Return [X, Y] of the center of cell containing provided text 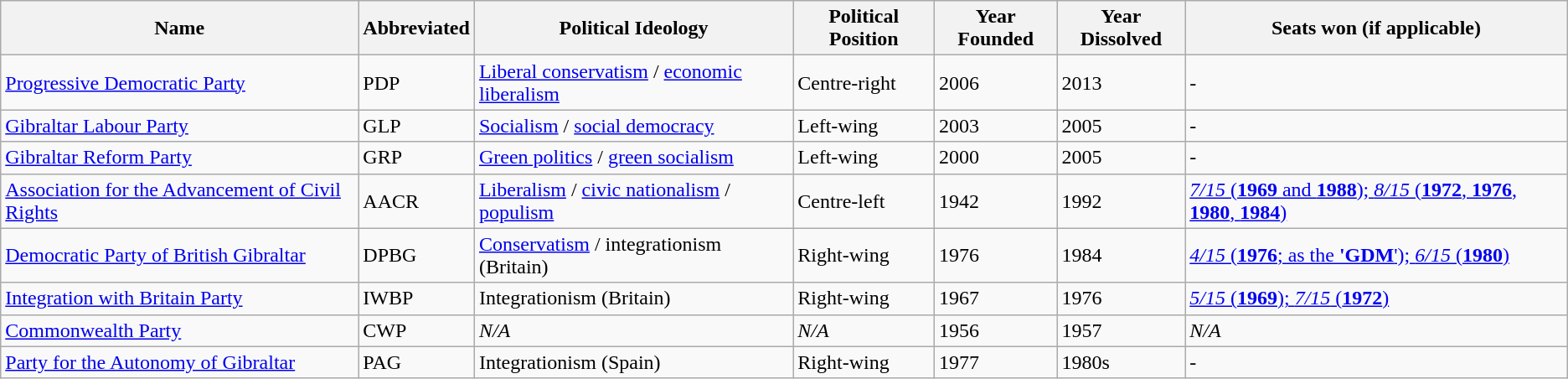
PAG [417, 362]
IWBP [417, 299]
Political Position [864, 29]
1980s [1121, 362]
2000 [996, 158]
Year Dissolved [1121, 29]
5/15 (1969); 7/15 (1972) [1376, 299]
GRP [417, 158]
GLP [417, 126]
Liberalism / civic nationalism / populism [633, 201]
1977 [996, 362]
Seats won (if applicable) [1376, 29]
1956 [996, 330]
Gibraltar Reform Party [179, 158]
Year Founded [996, 29]
1942 [996, 201]
DPBG [417, 255]
Democratic Party of British Gibraltar [179, 255]
Political Ideology [633, 29]
Centre-right [864, 82]
Gibraltar Labour Party [179, 126]
Name [179, 29]
Green politics / green socialism [633, 158]
2013 [1121, 82]
Liberal conservatism / economic liberalism [633, 82]
Integrationism (Spain) [633, 362]
1984 [1121, 255]
Socialism / social democracy [633, 126]
Commonwealth Party [179, 330]
1967 [996, 299]
PDP [417, 82]
Party for the Autonomy of Gibraltar [179, 362]
7/15 (1969 and 1988); 8/15 (1972, 1976, 1980, 1984) [1376, 201]
Association for the Advancement of Civil Rights [179, 201]
Abbreviated [417, 29]
1957 [1121, 330]
Centre-left [864, 201]
Integrationism (Britain) [633, 299]
2006 [996, 82]
4/15 (1976; as the 'GDM'); 6/15 (1980) [1376, 255]
CWP [417, 330]
Conservatism / integrationism (Britain) [633, 255]
1992 [1121, 201]
Integration with Britain Party [179, 299]
AACR [417, 201]
2003 [996, 126]
Progressive Democratic Party [179, 82]
